Provide the [X, Y] coordinate of the cell's center where the given text is located.  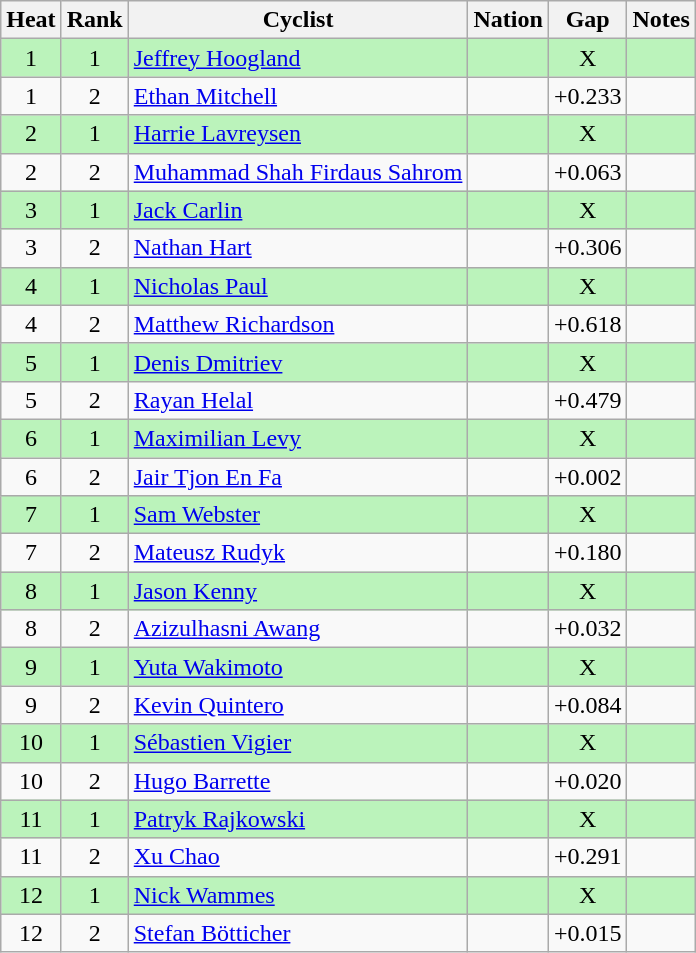
Matthew Richardson [298, 324]
+0.233 [588, 96]
Jair Tjon En Fa [298, 477]
+0.020 [588, 781]
Nicholas Paul [298, 286]
Maximilian Levy [298, 438]
Denis Dmitriev [298, 362]
Cyclist [298, 20]
+0.618 [588, 324]
Heat [31, 20]
Sam Webster [298, 515]
Jeffrey Hoogland [298, 58]
Patryk Rajkowski [298, 819]
Harrie Lavreysen [298, 134]
Rank [94, 20]
+0.291 [588, 857]
Sébastien Vigier [298, 743]
Jack Carlin [298, 210]
Ethan Mitchell [298, 96]
Notes [661, 20]
Rayan Helal [298, 400]
+0.002 [588, 477]
Stefan Bötticher [298, 933]
+0.084 [588, 705]
Mateusz Rudyk [298, 553]
+0.015 [588, 933]
Hugo Barrette [298, 781]
+0.032 [588, 629]
Muhammad Shah Firdaus Sahrom [298, 172]
Nation [508, 20]
+0.180 [588, 553]
+0.306 [588, 248]
Nathan Hart [298, 248]
+0.479 [588, 400]
Nick Wammes [298, 895]
Jason Kenny [298, 591]
Kevin Quintero [298, 705]
Xu Chao [298, 857]
Yuta Wakimoto [298, 667]
Azizulhasni Awang [298, 629]
+0.063 [588, 172]
Gap [588, 20]
